Extract the [x, y] coordinate from the center of the cell holding the provided text.  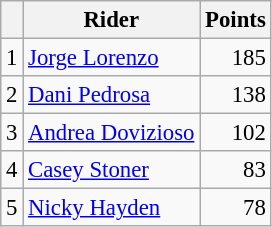
5 [12, 208]
Rider [112, 20]
3 [12, 133]
Nicky Hayden [112, 208]
Jorge Lorenzo [112, 58]
Andrea Dovizioso [112, 133]
4 [12, 170]
138 [236, 95]
78 [236, 208]
Dani Pedrosa [112, 95]
Points [236, 20]
83 [236, 170]
2 [12, 95]
102 [236, 133]
1 [12, 58]
185 [236, 58]
Casey Stoner [112, 170]
